Detect which cell encompasses the target text, then output its [X, Y] center coordinate. 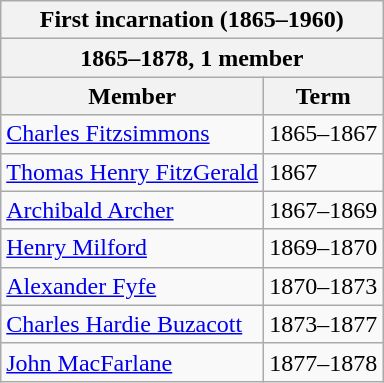
1869–1870 [324, 248]
Archibald Archer [132, 210]
1873–1877 [324, 324]
1877–1878 [324, 362]
Member [132, 96]
1870–1873 [324, 286]
Thomas Henry FitzGerald [132, 172]
1865–1878, 1 member [192, 58]
John MacFarlane [132, 362]
Term [324, 96]
Henry Milford [132, 248]
1867–1869 [324, 210]
1867 [324, 172]
Charles Hardie Buzacott [132, 324]
Charles Fitzsimmons [132, 134]
1865–1867 [324, 134]
First incarnation (1865–1960) [192, 20]
Alexander Fyfe [132, 286]
